Search for the cell housing the specified text and yield its [x, y] center coordinate. 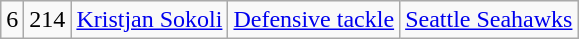
Defensive tackle [314, 20]
Seattle Seahawks [489, 20]
6 [12, 20]
214 [48, 20]
Kristjan Sokoli [150, 20]
